Detect which cell encompasses the target text, then output its [x, y] center coordinate. 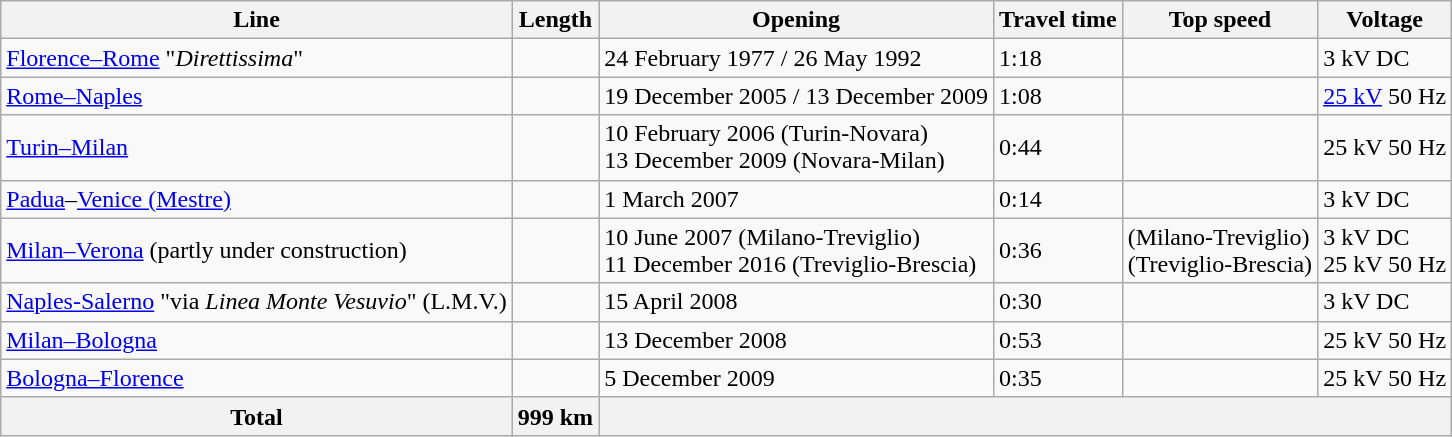
10 June 2007 (Milano-Treviglio)11 December 2016 (Treviglio-Brescia) [796, 250]
Opening [796, 20]
Padua–Venice (Mestre) [256, 199]
1:18 [1058, 58]
10 February 2006 (Turin-Novara)13 December 2009 (Novara-Milan) [796, 148]
5 December 2009 [796, 378]
0:44 [1058, 148]
Line [256, 20]
Length [555, 20]
Turin–Milan [256, 148]
1:08 [1058, 96]
Florence–Rome "Direttissima" [256, 58]
0:35 [1058, 378]
Total [256, 416]
Rome–Naples [256, 96]
24 February 1977 / 26 May 1992 [796, 58]
0:30 [1058, 302]
0:14 [1058, 199]
999 km [555, 416]
19 December 2005 / 13 December 2009 [796, 96]
Milan–Verona (partly under construction) [256, 250]
Travel time [1058, 20]
Voltage [1385, 20]
0:53 [1058, 340]
15 April 2008 [796, 302]
Naples-Salerno "via Linea Monte Vesuvio" (L.M.V.) [256, 302]
1 March 2007 [796, 199]
(Milano-Treviglio) (Treviglio-Brescia) [1220, 250]
Bologna–Florence [256, 378]
Top speed [1220, 20]
0:36 [1058, 250]
13 December 2008 [796, 340]
3 kV DC25 kV 50 Hz [1385, 250]
Milan–Bologna [256, 340]
